Return (X, Y) of the center of cell containing provided text 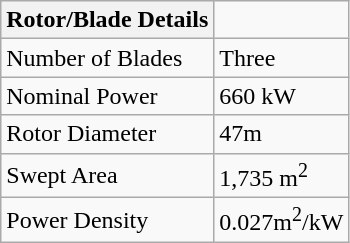
0.027m2/kW (282, 220)
47m (282, 134)
Rotor/Blade Details (108, 20)
Power Density (108, 220)
Rotor Diameter (108, 134)
660 kW (282, 96)
Number of Blades (108, 58)
Nominal Power (108, 96)
Swept Area (108, 176)
Three (282, 58)
1,735 m2 (282, 176)
